From the cell containing the given text, extract its center point as (X, Y) coordinate. 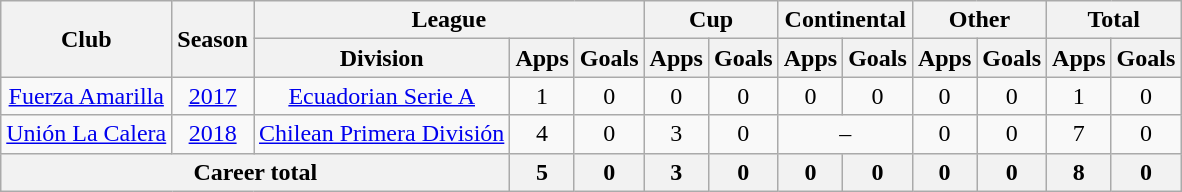
Unión La Calera (86, 134)
7 (1079, 134)
Division (382, 58)
Fuerza Amarilla (86, 96)
5 (542, 172)
8 (1079, 172)
Ecuadorian Serie A (382, 96)
4 (542, 134)
Total (1114, 20)
– (845, 134)
Continental (845, 20)
Club (86, 39)
2018 (213, 134)
Other (979, 20)
Career total (256, 172)
2017 (213, 96)
Chilean Primera División (382, 134)
League (450, 20)
Season (213, 39)
Cup (711, 20)
